Find where the given text appears and provide that cell's center as [x, y] coordinate. 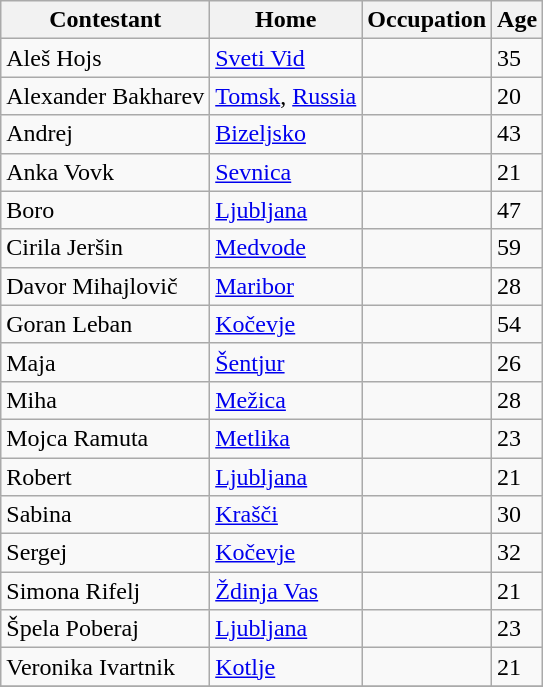
Robert [106, 477]
54 [518, 324]
47 [518, 210]
Tomsk, Russia [286, 96]
Contestant [106, 20]
Maribor [286, 286]
Goran Leban [106, 324]
Sergej [106, 553]
Miha [106, 400]
32 [518, 553]
30 [518, 515]
Boro [106, 210]
Veronika Ivartnik [106, 667]
Davor Mihajlovič [106, 286]
Sevnica [286, 172]
59 [518, 248]
43 [518, 134]
Age [518, 20]
Medvode [286, 248]
Krašči [286, 515]
Maja [106, 362]
26 [518, 362]
Anka Vovk [106, 172]
35 [518, 58]
Kotlje [286, 667]
Home [286, 20]
Špela Poberaj [106, 629]
Alexander Bakharev [106, 96]
Andrej [106, 134]
Mojca Ramuta [106, 438]
20 [518, 96]
Cirila Jeršin [106, 248]
Aleš Hojs [106, 58]
Occupation [427, 20]
Simona Rifelj [106, 591]
Bizeljsko [286, 134]
Mežica [286, 400]
Ždinja Vas [286, 591]
Šentjur [286, 362]
Metlika [286, 438]
Sveti Vid [286, 58]
Sabina [106, 515]
